Search for the cell housing the specified text and yield its [X, Y] center coordinate. 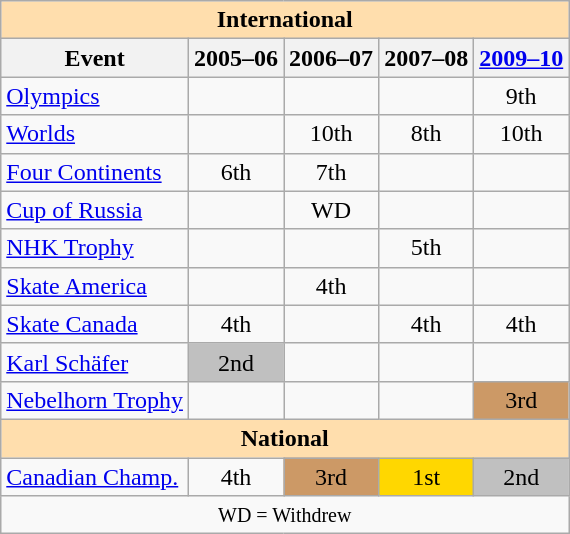
8th [426, 134]
WD = Withdrew [285, 515]
NHK Trophy [95, 248]
2005–06 [236, 58]
Olympics [95, 96]
Event [95, 58]
2009–10 [522, 58]
5th [426, 248]
Skate Canada [95, 324]
Skate America [95, 286]
Four Continents [95, 172]
7th [332, 172]
WD [332, 210]
International [285, 20]
2006–07 [332, 58]
National [285, 438]
Canadian Champ. [95, 477]
Nebelhorn Trophy [95, 400]
Worlds [95, 134]
6th [236, 172]
Cup of Russia [95, 210]
1st [426, 477]
9th [522, 96]
2007–08 [426, 58]
Karl Schäfer [95, 362]
